Determine the [x, y] coordinate at the center of the cell enclosing the given text.  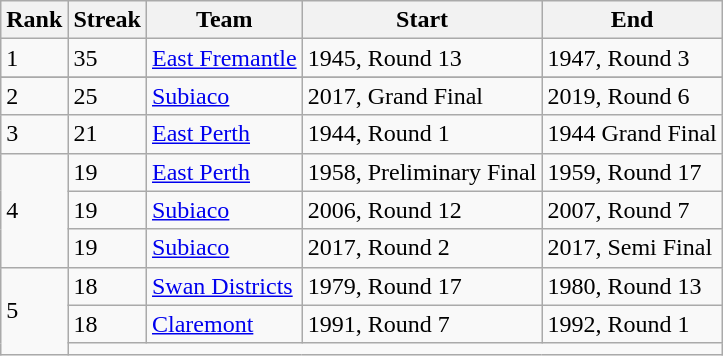
1992, Round 1 [632, 324]
2017, Grand Final [422, 96]
1991, Round 7 [422, 324]
1944, Round 1 [422, 134]
5 [34, 310]
Start [422, 20]
1959, Round 17 [632, 172]
Streak [108, 20]
35 [108, 58]
East Fremantle [224, 58]
Claremont [224, 324]
2 [34, 96]
End [632, 20]
Rank [34, 20]
2006, Round 12 [422, 210]
1980, Round 13 [632, 286]
25 [108, 96]
2007, Round 7 [632, 210]
2019, Round 6 [632, 96]
1 [34, 58]
1958, Preliminary Final [422, 172]
1947, Round 3 [632, 58]
21 [108, 134]
1944 Grand Final [632, 134]
3 [34, 134]
Swan Districts [224, 286]
1979, Round 17 [422, 286]
Team [224, 20]
2017, Semi Final [632, 248]
1945, Round 13 [422, 58]
2017, Round 2 [422, 248]
4 [34, 210]
